Find where the given text appears and provide that cell's center as (X, Y) coordinate. 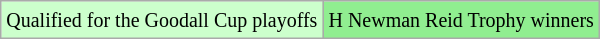
H Newman Reid Trophy winners (462, 20)
Qualified for the Goodall Cup playoffs (162, 20)
